For the text-containing cell, return its midpoint in [x, y] coordinate format. 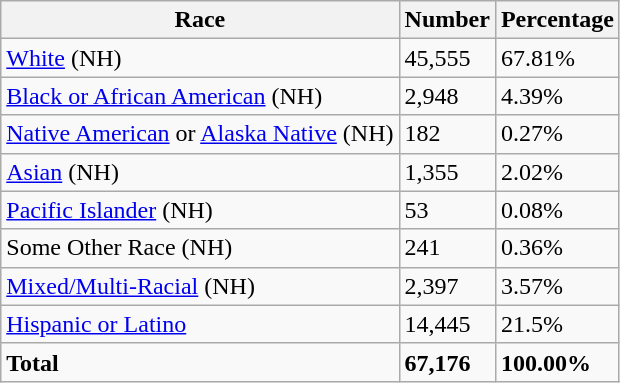
Total [200, 362]
0.36% [557, 248]
21.5% [557, 324]
Black or African American (NH) [200, 96]
0.08% [557, 210]
14,445 [447, 324]
Pacific Islander (NH) [200, 210]
2,397 [447, 286]
4.39% [557, 96]
100.00% [557, 362]
67.81% [557, 58]
67,176 [447, 362]
0.27% [557, 134]
1,355 [447, 172]
2.02% [557, 172]
Asian (NH) [200, 172]
2,948 [447, 96]
Mixed/Multi-Racial (NH) [200, 286]
Hispanic or Latino [200, 324]
3.57% [557, 286]
Some Other Race (NH) [200, 248]
45,555 [447, 58]
Native American or Alaska Native (NH) [200, 134]
53 [447, 210]
Race [200, 20]
Number [447, 20]
White (NH) [200, 58]
182 [447, 134]
241 [447, 248]
Percentage [557, 20]
